Find where the given text appears and provide that cell's center as (x, y) coordinate. 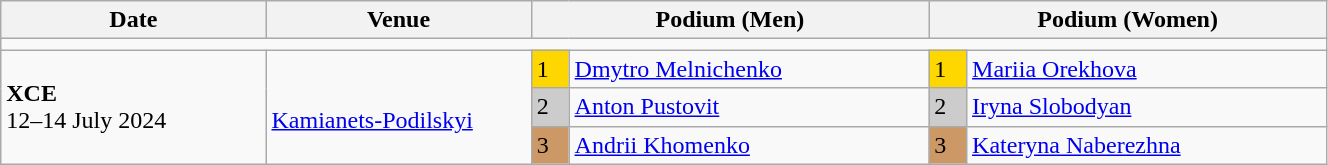
Mariia Orekhova (1147, 69)
Podium (Women) (1128, 20)
Iryna Slobodyan (1147, 107)
Kamianets-Podilskyi (398, 107)
Andrii Khomenko (749, 145)
Date (134, 20)
Anton Pustovit (749, 107)
Kateryna Naberezhna (1147, 145)
XCE 12–14 July 2024 (134, 107)
Venue (398, 20)
Dmytro Melnichenko (749, 69)
Podium (Men) (730, 20)
